Search for the cell housing the specified text and yield its [x, y] center coordinate. 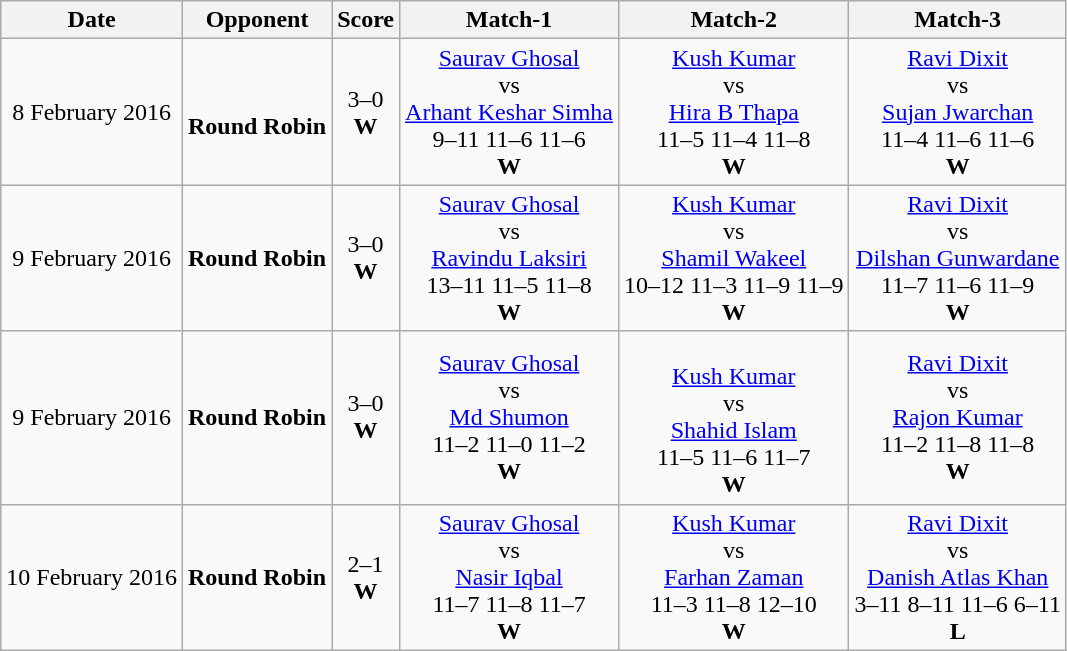
Ravi DixitvsDilshan Gunwardane11–7 11–6 11–9W [958, 258]
Kush KumarvsFarhan Zaman11–3 11–8 12–10W [734, 577]
Ravi DixitvsSujan Jwarchan11–4 11–6 11–6W [958, 112]
2–1W [366, 577]
Saurav GhosalvsRavindu Laksiri13–11 11–5 11–8W [510, 258]
Date [92, 20]
8 February 2016 [92, 112]
Score [366, 20]
Match-1 [510, 20]
Match-2 [734, 20]
Saurav GhosalvsArhant Keshar Simha9–11 11–6 11–6W [510, 112]
Ravi DixitvsRajon Kumar11–2 11–8 11–8W [958, 418]
10 February 2016 [92, 577]
Kush KumarvsShahid Islam11–5 11–6 11–7W [734, 418]
Kush KumarvsHira B Thapa11–5 11–4 11–8W [734, 112]
Kush KumarvsShamil Wakeel10–12 11–3 11–9 11–9W [734, 258]
Saurav GhosalvsNasir Iqbal11–7 11–8 11–7W [510, 577]
Ravi DixitvsDanish Atlas Khan3–11 8–11 11–6 6–11L [958, 577]
Opponent [256, 20]
Match-3 [958, 20]
Saurav GhosalvsMd Shumon11–2 11–0 11–2W [510, 418]
